Return the (x, y) coordinate for the center point of the cell that contains the specified text.  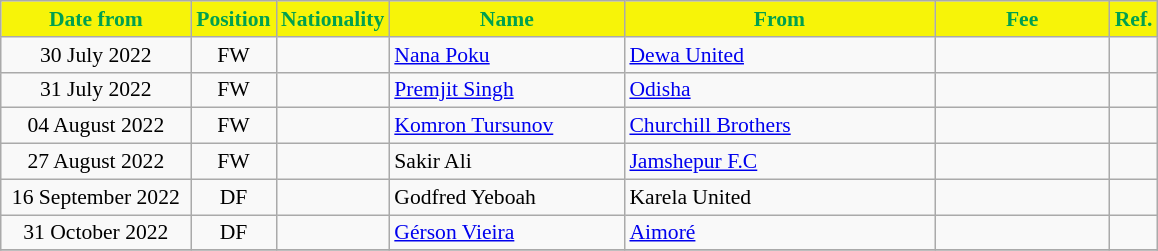
From (779, 19)
Karela United (779, 197)
Komron Tursunov (506, 126)
04 August 2022 (96, 126)
Gérson Vieira (506, 233)
Odisha (779, 90)
Name (506, 19)
Nana Poku (506, 55)
Premjit Singh (506, 90)
31 July 2022 (96, 90)
31 October 2022 (96, 233)
Churchill Brothers (779, 126)
Date from (96, 19)
Fee (1022, 19)
Aimoré (779, 233)
30 July 2022 (96, 55)
Jamshepur F.C (779, 162)
Ref. (1134, 19)
16 September 2022 (96, 197)
27 August 2022 (96, 162)
Position (234, 19)
Dewa United (779, 55)
Sakir Ali (506, 162)
Godfred Yeboah (506, 197)
Nationality (332, 19)
